Determine the [x, y] coordinate at the center of the cell enclosing the given text.  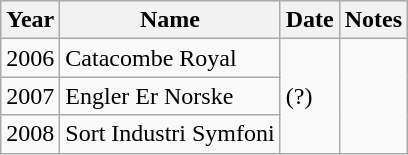
2007 [30, 96]
2006 [30, 58]
Catacombe Royal [170, 58]
Notes [373, 20]
Date [310, 20]
Name [170, 20]
(?) [310, 96]
Engler Er Norske [170, 96]
Year [30, 20]
Sort Industri Symfoni [170, 134]
2008 [30, 134]
